Provide the (X, Y) coordinate of the cell's center where the given text is located.  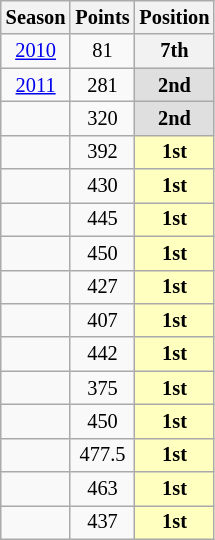
477.5 (102, 455)
375 (102, 388)
437 (102, 522)
Points (102, 17)
Season (36, 17)
430 (102, 186)
81 (102, 51)
427 (102, 287)
407 (102, 320)
442 (102, 354)
445 (102, 219)
320 (102, 118)
2010 (36, 51)
281 (102, 85)
Position (175, 17)
392 (102, 152)
2011 (36, 85)
7th (175, 51)
463 (102, 489)
